For the text-containing cell, return its midpoint in (x, y) coordinate format. 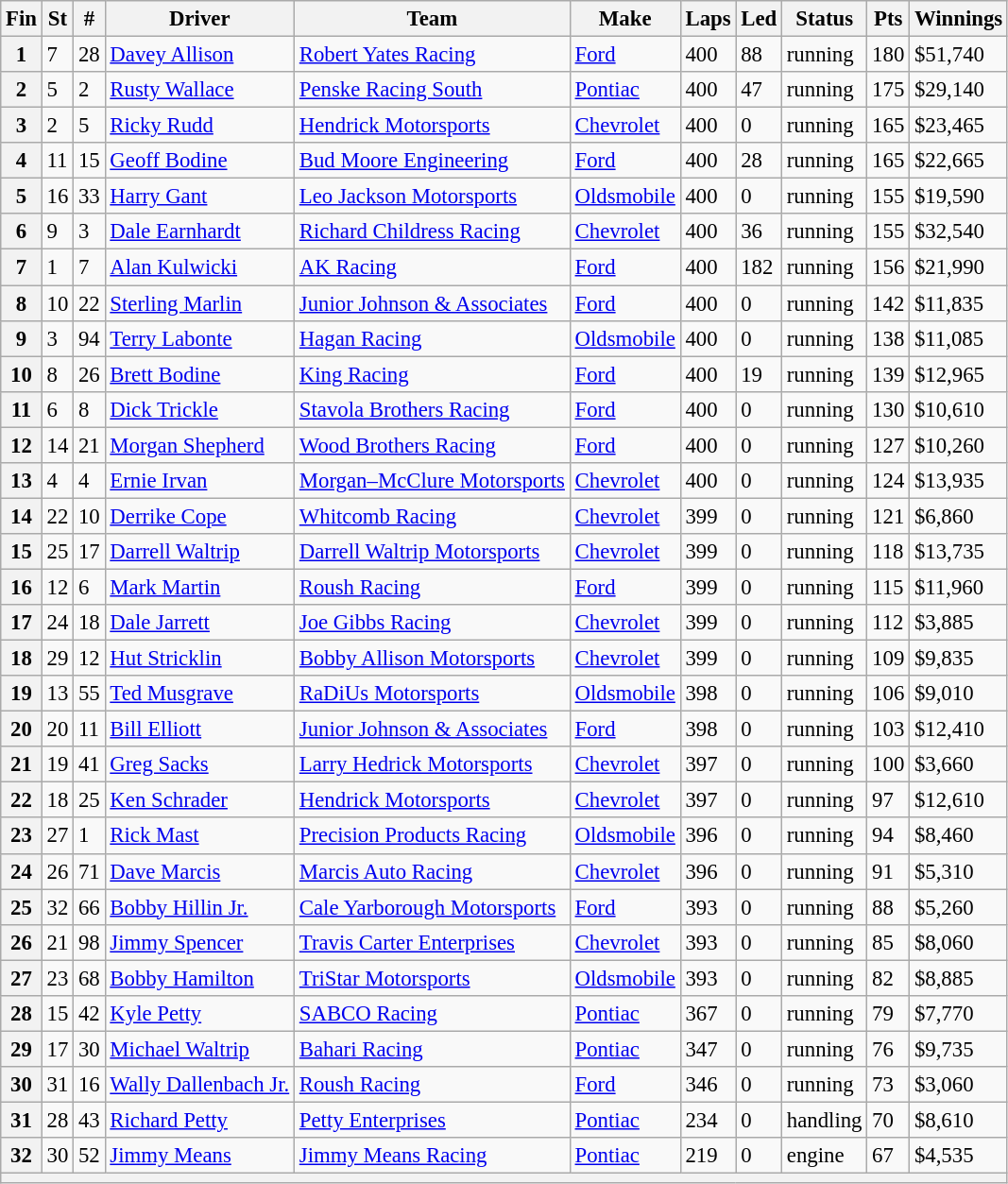
handling (824, 1120)
73 (888, 1085)
Richard Petty (199, 1120)
Morgan Shepherd (199, 445)
Darrell Waltrip Motorsports (432, 552)
Jimmy Means Racing (432, 1156)
97 (888, 800)
Kyle Petty (199, 1014)
Bobby Allison Motorsports (432, 659)
Rusty Wallace (199, 90)
Jimmy Spencer (199, 942)
109 (888, 659)
Hut Stricklin (199, 659)
$7,770 (959, 1014)
100 (888, 764)
$5,260 (959, 907)
# (89, 19)
106 (888, 694)
127 (888, 445)
103 (888, 729)
$3,660 (959, 764)
Ricky Rudd (199, 126)
Bahari Racing (432, 1049)
$9,010 (959, 694)
Hagan Racing (432, 338)
Bud Moore Engineering (432, 161)
Alan Kulwicki (199, 267)
$51,740 (959, 55)
41 (89, 764)
$13,735 (959, 552)
Darrell Waltrip (199, 552)
$10,610 (959, 409)
Petty Enterprises (432, 1120)
engine (824, 1156)
Winnings (959, 19)
AK Racing (432, 267)
TriStar Motorsports (432, 978)
$21,990 (959, 267)
85 (888, 942)
$6,860 (959, 516)
Penske Racing South (432, 90)
Terry Labonte (199, 338)
St (57, 19)
Dick Trickle (199, 409)
180 (888, 55)
Brett Bodine (199, 374)
98 (89, 942)
$11,835 (959, 303)
$23,465 (959, 126)
Rick Mast (199, 836)
138 (888, 338)
$8,460 (959, 836)
347 (709, 1049)
$5,310 (959, 871)
$32,540 (959, 232)
Driver (199, 19)
68 (89, 978)
Stavola Brothers Racing (432, 409)
Leo Jackson Motorsports (432, 197)
Dale Earnhardt (199, 232)
King Racing (432, 374)
115 (888, 587)
Bill Elliott (199, 729)
$3,885 (959, 623)
Larry Hedrick Motorsports (432, 764)
71 (89, 871)
70 (888, 1120)
Dale Jarrett (199, 623)
47 (760, 90)
$12,410 (959, 729)
$19,590 (959, 197)
Geoff Bodine (199, 161)
Robert Yates Racing (432, 55)
Jimmy Means (199, 1156)
Travis Carter Enterprises (432, 942)
Mark Martin (199, 587)
$3,060 (959, 1085)
66 (89, 907)
Richard Childress Racing (432, 232)
Pts (888, 19)
Cale Yarborough Motorsports (432, 907)
Led (760, 19)
Precision Products Racing (432, 836)
112 (888, 623)
$9,735 (959, 1049)
142 (888, 303)
43 (89, 1120)
Wood Brothers Racing (432, 445)
Bobby Hillin Jr. (199, 907)
Harry Gant (199, 197)
Whitcomb Racing (432, 516)
Michael Waltrip (199, 1049)
Ted Musgrave (199, 694)
219 (709, 1156)
Make (625, 19)
Ken Schrader (199, 800)
82 (888, 978)
55 (89, 694)
SABCO Racing (432, 1014)
79 (888, 1014)
118 (888, 552)
346 (709, 1085)
121 (888, 516)
Laps (709, 19)
$22,665 (959, 161)
67 (888, 1156)
Team (432, 19)
Marcis Auto Racing (432, 871)
$10,260 (959, 445)
Wally Dallenbach Jr. (199, 1085)
$11,085 (959, 338)
$8,885 (959, 978)
234 (709, 1120)
76 (888, 1049)
Davey Allison (199, 55)
$12,610 (959, 800)
$13,935 (959, 481)
Sterling Marlin (199, 303)
139 (888, 374)
Fin (22, 19)
42 (89, 1014)
$12,965 (959, 374)
Bobby Hamilton (199, 978)
156 (888, 267)
124 (888, 481)
$11,960 (959, 587)
Joe Gibbs Racing (432, 623)
RaDiUs Motorsports (432, 694)
Derrike Cope (199, 516)
36 (760, 232)
130 (888, 409)
Greg Sacks (199, 764)
$9,835 (959, 659)
Dave Marcis (199, 871)
52 (89, 1156)
$8,060 (959, 942)
182 (760, 267)
175 (888, 90)
Status (824, 19)
$8,610 (959, 1120)
33 (89, 197)
91 (888, 871)
$29,140 (959, 90)
367 (709, 1014)
$4,535 (959, 1156)
Ernie Irvan (199, 481)
Morgan–McClure Motorsports (432, 481)
